Search for the cell housing the specified text and yield its (X, Y) center coordinate. 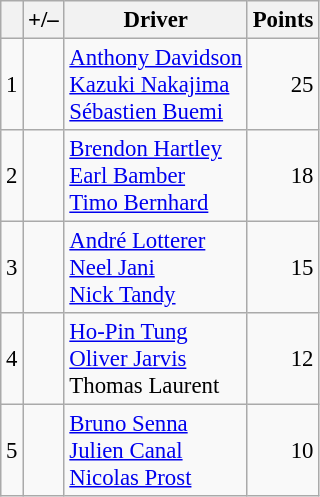
Anthony Davidson Kazuki Nakajima Sébastien Buemi (156, 85)
André Lotterer Neel Jani Nick Tandy (156, 268)
25 (282, 85)
18 (282, 176)
Ho-Pin Tung Oliver Jarvis Thomas Laurent (156, 359)
+/– (44, 20)
1 (12, 85)
3 (12, 268)
15 (282, 268)
Driver (156, 20)
Brendon Hartley Earl Bamber Timo Bernhard (156, 176)
4 (12, 359)
5 (12, 451)
Bruno Senna Julien Canal Nicolas Prost (156, 451)
10 (282, 451)
2 (12, 176)
12 (282, 359)
Points (282, 20)
